Detect which cell encompasses the target text, then output its (x, y) center coordinate. 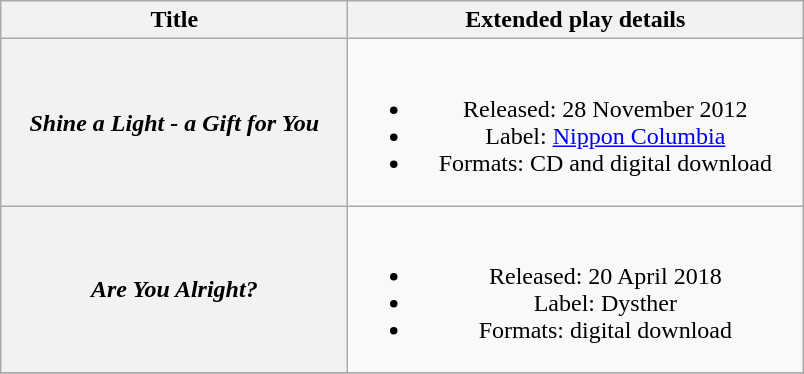
Extended play details (576, 20)
Released: 28 November 2012Label: Nippon ColumbiaFormats: CD and digital download (576, 122)
Are You Alright? (174, 290)
Released: 20 April 2018Label: DystherFormats: digital download (576, 290)
Shine a Light - a Gift for You (174, 122)
Title (174, 20)
